Locate the cell with the specified text and output its (x, y) center coordinate. 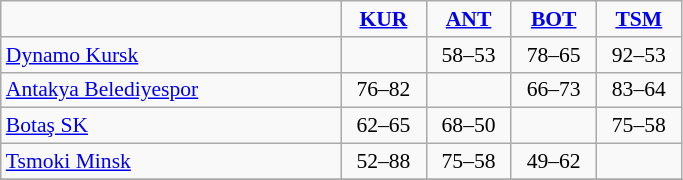
Tsmoki Minsk (171, 162)
83–64 (638, 90)
TSM (638, 19)
KUR (384, 19)
Dynamo Kursk (171, 55)
76–82 (384, 90)
62–65 (384, 126)
49–62 (554, 162)
66–73 (554, 90)
52–88 (384, 162)
58–53 (468, 55)
78–65 (554, 55)
Antakya Belediyespor (171, 90)
Botaş SK (171, 126)
68–50 (468, 126)
ANT (468, 19)
92–53 (638, 55)
BOT (554, 19)
